Determine the (X, Y) coordinate at the center of the cell enclosing the given text.  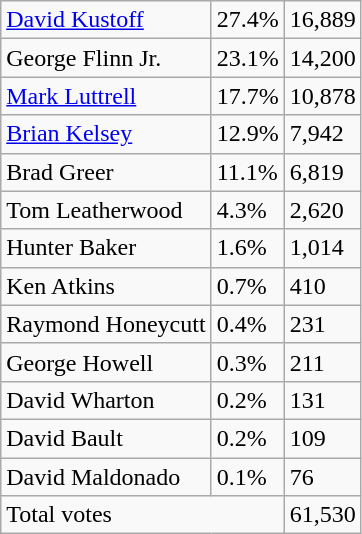
61,530 (322, 515)
27.4% (248, 20)
David Maldonado (106, 477)
David Bault (106, 438)
12.9% (248, 134)
16,889 (322, 20)
14,200 (322, 58)
10,878 (322, 96)
Hunter Baker (106, 248)
231 (322, 324)
410 (322, 286)
0.7% (248, 286)
4.3% (248, 210)
1.6% (248, 248)
David Wharton (106, 400)
131 (322, 400)
Ken Atkins (106, 286)
1,014 (322, 248)
Tom Leatherwood (106, 210)
7,942 (322, 134)
2,620 (322, 210)
17.7% (248, 96)
Brad Greer (106, 172)
11.1% (248, 172)
George Howell (106, 362)
0.4% (248, 324)
George Flinn Jr. (106, 58)
109 (322, 438)
76 (322, 477)
Mark Luttrell (106, 96)
6,819 (322, 172)
Total votes (142, 515)
211 (322, 362)
0.1% (248, 477)
Brian Kelsey (106, 134)
23.1% (248, 58)
David Kustoff (106, 20)
0.3% (248, 362)
Raymond Honeycutt (106, 324)
